Identify which cell holds the provided text, then report its (X, Y) central coordinate. 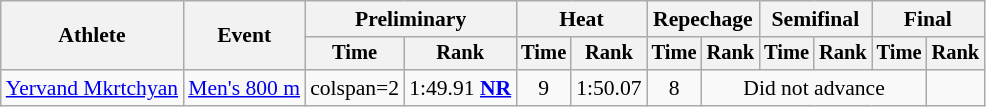
Final (928, 19)
Repechage (703, 19)
Semifinal (815, 19)
1:49.91 NR (460, 88)
Event (244, 36)
Did not advance (814, 88)
colspan=2 (354, 88)
Preliminary (410, 19)
Yervand Mkrtchyan (92, 88)
1:50.07 (608, 88)
Heat (581, 19)
9 (544, 88)
Men's 800 m (244, 88)
8 (674, 88)
Athlete (92, 36)
